Find where the given text appears and provide that cell's center as [x, y] coordinate. 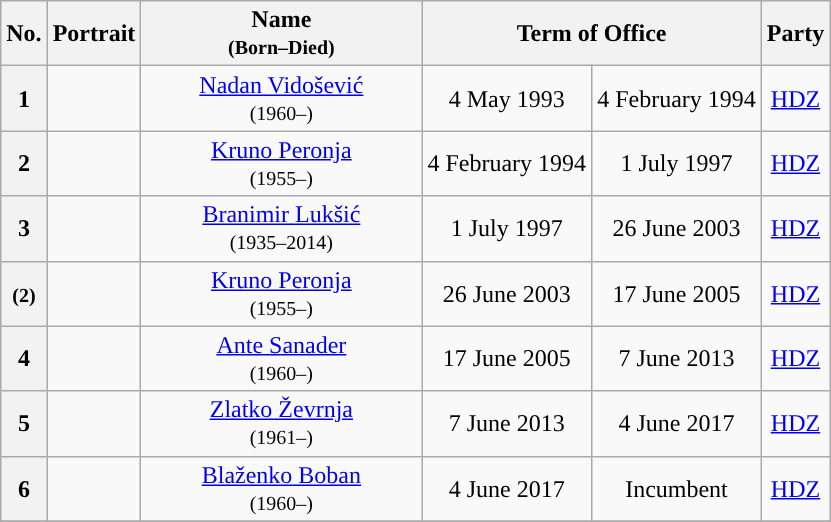
4 [24, 358]
Zlatko Ževrnja(1961–) [282, 424]
Party [795, 34]
Ante Sanader(1960–) [282, 358]
Portrait [94, 34]
Incumbent [677, 488]
(2) [24, 294]
3 [24, 228]
1 [24, 98]
6 [24, 488]
Branimir Lukšić(1935–2014) [282, 228]
No. [24, 34]
Nadan Vidošević(1960–) [282, 98]
5 [24, 424]
Name(Born–Died) [282, 34]
4 May 1993 [507, 98]
Term of Office [592, 34]
Blaženko Boban(1960–) [282, 488]
2 [24, 164]
